Determine the [X, Y] coordinate at the center of the cell enclosing the given text.  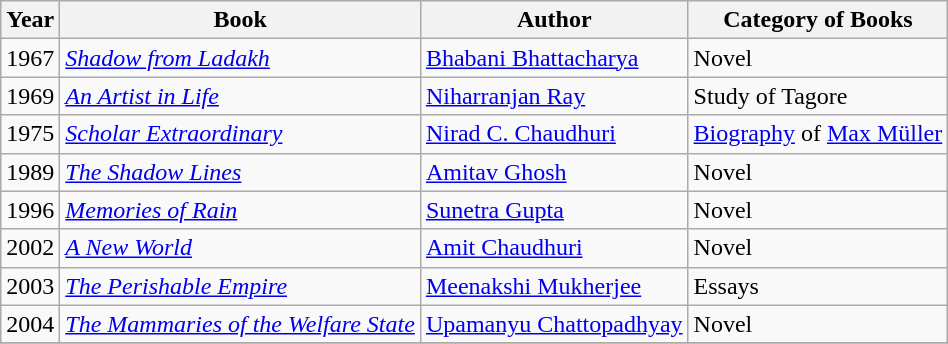
Bhabani Bhattacharya [554, 58]
1967 [30, 58]
An Artist in Life [240, 96]
2002 [30, 248]
Niharranjan Ray [554, 96]
Category of Books [818, 20]
Amitav Ghosh [554, 172]
1996 [30, 210]
Shadow from Ladakh [240, 58]
Book [240, 20]
Study of Tagore [818, 96]
The Mammaries of the Welfare State [240, 324]
1969 [30, 96]
Sunetra Gupta [554, 210]
Amit Chaudhuri [554, 248]
Author [554, 20]
2004 [30, 324]
The Perishable Empire [240, 286]
Meenakshi Mukherjee [554, 286]
Memories of Rain [240, 210]
Year [30, 20]
Essays [818, 286]
Nirad C. Chaudhuri [554, 134]
The Shadow Lines [240, 172]
2003 [30, 286]
1975 [30, 134]
Upamanyu Chattopadhyay [554, 324]
Biography of Max Müller [818, 134]
Scholar Extraordinary [240, 134]
1989 [30, 172]
A New World [240, 248]
